Find where the given text appears and provide that cell's center as [X, Y] coordinate. 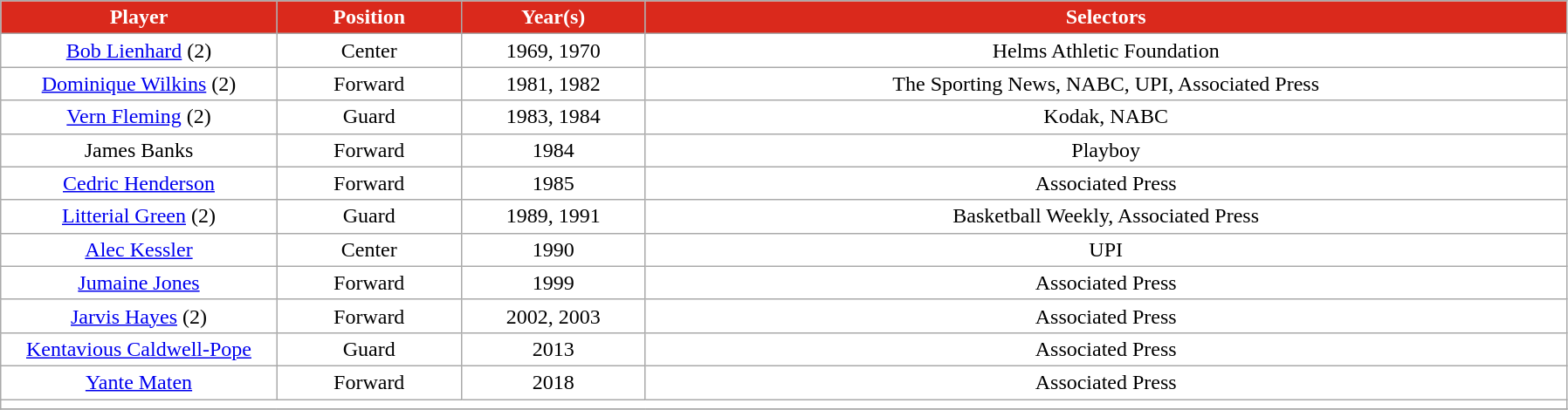
The Sporting News, NABC, UPI, Associated Press [1105, 84]
1984 [554, 150]
1983, 1984 [554, 117]
Kodak, NABC [1105, 117]
Litterial Green (2) [139, 216]
Alec Kessler [139, 249]
1999 [554, 283]
1981, 1982 [554, 84]
Position [368, 17]
Kentavious Caldwell-Pope [139, 349]
2013 [554, 349]
Cedric Henderson [139, 183]
Helms Athletic Foundation [1105, 51]
Vern Fleming (2) [139, 117]
1969, 1970 [554, 51]
1989, 1991 [554, 216]
Jarvis Hayes (2) [139, 316]
Dominique Wilkins (2) [139, 84]
UPI [1105, 249]
2002, 2003 [554, 316]
Player [139, 17]
1990 [554, 249]
Jumaine Jones [139, 283]
2018 [554, 382]
Bob Lienhard (2) [139, 51]
James Banks [139, 150]
Year(s) [554, 17]
Playboy [1105, 150]
Selectors [1105, 17]
Basketball Weekly, Associated Press [1105, 216]
Yante Maten [139, 382]
1985 [554, 183]
